Output the [x, y] coordinate of the center of the cell containing the given text.  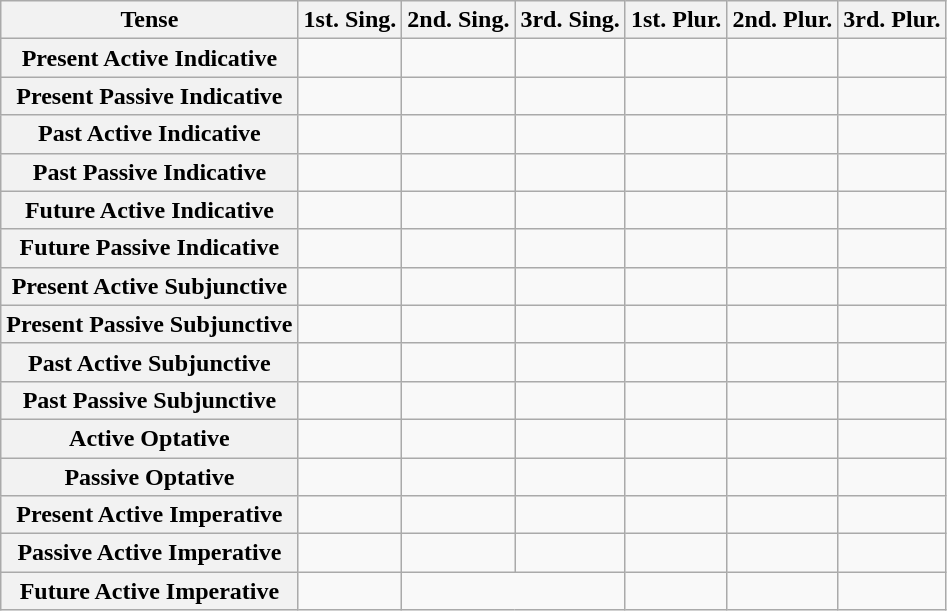
Passive Active Imperative [150, 553]
Tense [150, 20]
Future Passive Indicative [150, 248]
Present Active Indicative [150, 58]
Past Passive Indicative [150, 172]
Present Passive Indicative [150, 96]
Past Passive Subjunctive [150, 400]
1st. Sing. [350, 20]
Future Active Indicative [150, 210]
Future Active Imperative [150, 591]
Active Optative [150, 438]
Passive Optative [150, 477]
Past Active Subjunctive [150, 362]
2nd. Plur. [782, 20]
2nd. Sing. [458, 20]
Present Active Subjunctive [150, 286]
Present Passive Subjunctive [150, 324]
3rd. Plur. [892, 20]
3rd. Sing. [570, 20]
1st. Plur. [676, 20]
Present Active Imperative [150, 515]
Past Active Indicative [150, 134]
